From the cell containing the given text, extract its center point as [x, y] coordinate. 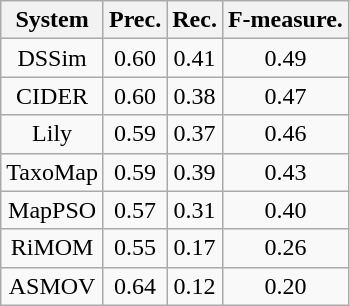
0.17 [195, 248]
TaxoMap [52, 172]
MapPSO [52, 210]
0.41 [195, 58]
0.37 [195, 134]
0.55 [134, 248]
0.31 [195, 210]
Prec. [134, 20]
F-measure. [285, 20]
Lily [52, 134]
0.47 [285, 96]
0.64 [134, 286]
CIDER [52, 96]
0.38 [195, 96]
Rec. [195, 20]
0.20 [285, 286]
0.39 [195, 172]
0.12 [195, 286]
ASMOV [52, 286]
0.26 [285, 248]
0.57 [134, 210]
0.46 [285, 134]
0.49 [285, 58]
RiMOM [52, 248]
0.40 [285, 210]
DSSim [52, 58]
0.43 [285, 172]
System [52, 20]
